Pinpoint the cell where the given text exists, returning its (X, Y) midpoint coordinate. 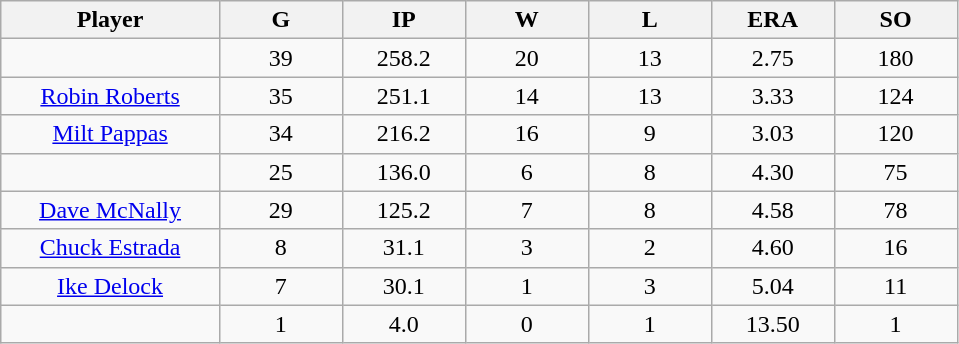
SO (896, 20)
75 (896, 172)
30.1 (404, 286)
258.2 (404, 58)
78 (896, 210)
0 (526, 324)
4.0 (404, 324)
4.30 (772, 172)
Ike Delock (110, 286)
251.1 (404, 96)
4.60 (772, 248)
2.75 (772, 58)
216.2 (404, 134)
11 (896, 286)
13.50 (772, 324)
25 (280, 172)
20 (526, 58)
Milt Pappas (110, 134)
14 (526, 96)
125.2 (404, 210)
120 (896, 134)
3.33 (772, 96)
4.58 (772, 210)
29 (280, 210)
124 (896, 96)
31.1 (404, 248)
2 (650, 248)
Dave McNally (110, 210)
180 (896, 58)
5.04 (772, 286)
3.03 (772, 134)
6 (526, 172)
IP (404, 20)
35 (280, 96)
136.0 (404, 172)
9 (650, 134)
39 (280, 58)
Chuck Estrada (110, 248)
G (280, 20)
L (650, 20)
Robin Roberts (110, 96)
Player (110, 20)
34 (280, 134)
ERA (772, 20)
W (526, 20)
